Pinpoint the cell where the given text exists, returning its (X, Y) midpoint coordinate. 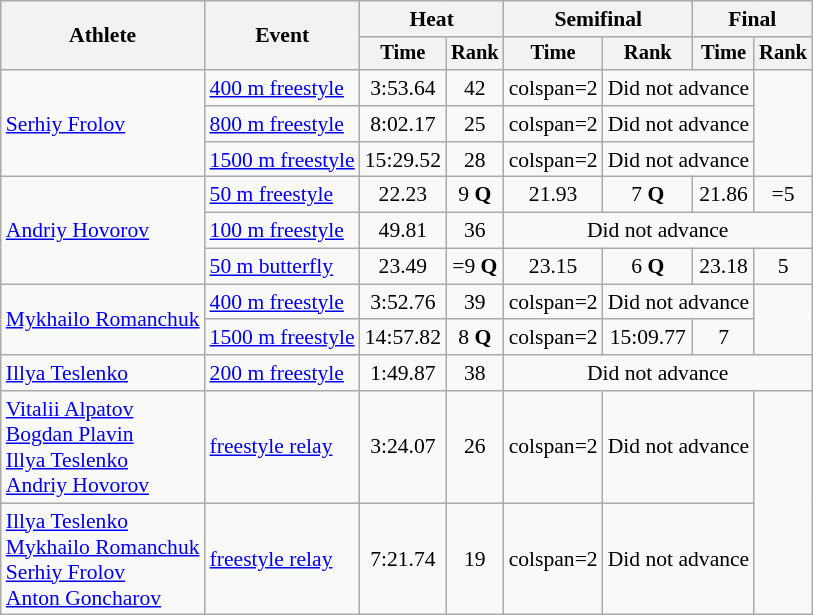
42 (475, 88)
50 m butterfly (282, 267)
3:52.76 (403, 302)
8:02.17 (403, 124)
28 (475, 160)
200 m freestyle (282, 373)
21.93 (554, 195)
23.49 (403, 267)
7 (724, 338)
Illya TeslenkoMykhailo RomanchukSerhiy FrolovAnton Goncharov (103, 559)
6 Q (648, 267)
38 (475, 373)
19 (475, 559)
3:24.07 (403, 447)
49.81 (403, 231)
22.23 (403, 195)
15:29.52 (403, 160)
36 (475, 231)
14:57.82 (403, 338)
Semifinal (598, 19)
Illya Teslenko (103, 373)
1:49.87 (403, 373)
21.86 (724, 195)
9 Q (475, 195)
8 Q (475, 338)
23.15 (554, 267)
5 (783, 267)
100 m freestyle (282, 231)
Event (282, 36)
Vitalii AlpatovBogdan PlavinIllya TeslenkoAndriy Hovorov (103, 447)
Andriy Hovorov (103, 230)
23.18 (724, 267)
7 Q (648, 195)
39 (475, 302)
Heat (432, 19)
Final (752, 19)
15:09.77 (648, 338)
25 (475, 124)
=5 (783, 195)
50 m freestyle (282, 195)
26 (475, 447)
Athlete (103, 36)
Serhiy Frolov (103, 124)
800 m freestyle (282, 124)
Mykhailo Romanchuk (103, 320)
7:21.74 (403, 559)
=9 Q (475, 267)
3:53.64 (403, 88)
